Identify which cell holds the provided text, then report its [x, y] central coordinate. 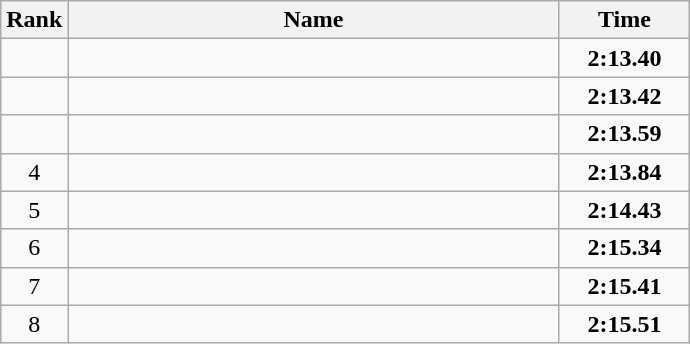
Rank [34, 20]
2:15.51 [624, 324]
2:13.59 [624, 134]
2:13.40 [624, 58]
6 [34, 248]
Time [624, 20]
8 [34, 324]
7 [34, 286]
5 [34, 210]
2:13.84 [624, 172]
2:15.41 [624, 286]
2:13.42 [624, 96]
2:15.34 [624, 248]
Name [314, 20]
2:14.43 [624, 210]
4 [34, 172]
